For the text-containing cell, return its midpoint in [X, Y] coordinate format. 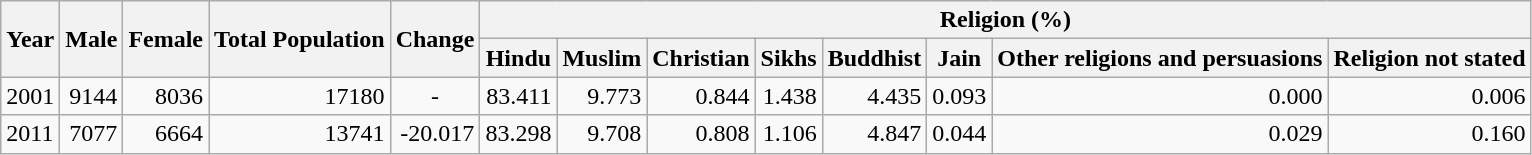
8036 [166, 96]
0.844 [701, 96]
4.847 [874, 134]
Buddhist [874, 58]
9.708 [602, 134]
13741 [300, 134]
7077 [92, 134]
2011 [30, 134]
Other religions and persuasions [1160, 58]
Sikhs [788, 58]
0.044 [960, 134]
Year [30, 39]
1.106 [788, 134]
Change [435, 39]
0.808 [701, 134]
9144 [92, 96]
9.773 [602, 96]
1.438 [788, 96]
83.298 [518, 134]
Hindu [518, 58]
17180 [300, 96]
0.006 [1430, 96]
Religion (%) [1006, 20]
0.029 [1160, 134]
83.411 [518, 96]
Female [166, 39]
0.000 [1160, 96]
Religion not stated [1430, 58]
2001 [30, 96]
0.160 [1430, 134]
Total Population [300, 39]
0.093 [960, 96]
Male [92, 39]
Christian [701, 58]
Jain [960, 58]
- [435, 96]
Muslim [602, 58]
4.435 [874, 96]
-20.017 [435, 134]
6664 [166, 134]
